Scan for the cell matching the given text and deliver its (X, Y) coordinate at center. 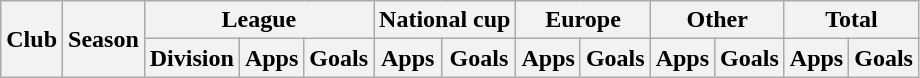
Division (192, 58)
Total (851, 20)
Europe (583, 20)
League (258, 20)
National cup (445, 20)
Other (717, 20)
Season (104, 39)
Club (32, 39)
